Output the [X, Y] coordinate of the center of the cell containing the given text.  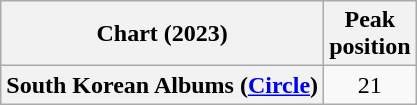
21 [370, 85]
South Korean Albums (Circle) [162, 85]
Peakposition [370, 34]
Chart (2023) [162, 34]
